Extract the (x, y) coordinate from the center of the cell holding the provided text.  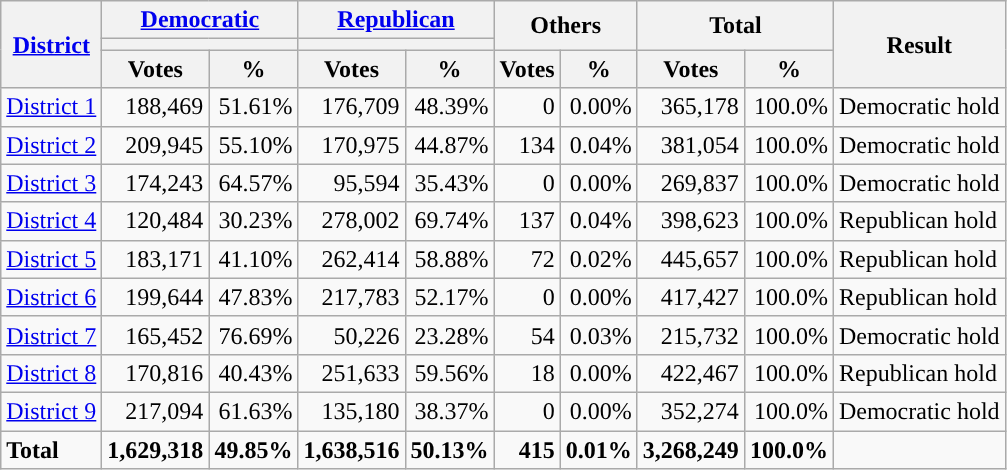
1,638,516 (352, 449)
61.63% (254, 411)
23.28% (450, 335)
47.83% (254, 297)
44.87% (450, 145)
217,783 (352, 297)
51.61% (254, 107)
72 (527, 259)
District 6 (52, 297)
165,452 (156, 335)
District (52, 44)
76.69% (254, 335)
30.23% (254, 221)
District 3 (52, 183)
55.10% (254, 145)
415 (527, 449)
59.56% (450, 373)
365,178 (690, 107)
50.13% (450, 449)
262,414 (352, 259)
District 5 (52, 259)
170,816 (156, 373)
209,945 (156, 145)
Republican (396, 20)
422,467 (690, 373)
215,732 (690, 335)
120,484 (156, 221)
381,054 (690, 145)
445,657 (690, 259)
49.85% (254, 449)
Result (919, 44)
95,594 (352, 183)
Democratic (200, 20)
352,274 (690, 411)
18 (527, 373)
41.10% (254, 259)
135,180 (352, 411)
183,171 (156, 259)
District 2 (52, 145)
134 (527, 145)
1,629,318 (156, 449)
64.57% (254, 183)
District 7 (52, 335)
35.43% (450, 183)
38.37% (450, 411)
199,644 (156, 297)
398,623 (690, 221)
417,427 (690, 297)
278,002 (352, 221)
174,243 (156, 183)
176,709 (352, 107)
50,226 (352, 335)
54 (527, 335)
217,094 (156, 411)
188,469 (156, 107)
137 (527, 221)
0.01% (598, 449)
58.88% (450, 259)
251,633 (352, 373)
0.02% (598, 259)
170,975 (352, 145)
District 8 (52, 373)
48.39% (450, 107)
Others (566, 26)
District 9 (52, 411)
269,837 (690, 183)
40.43% (254, 373)
0.03% (598, 335)
69.74% (450, 221)
District 4 (52, 221)
District 1 (52, 107)
3,268,249 (690, 449)
52.17% (450, 297)
